Provide the (x, y) coordinate of the cell's center where the given text is located.  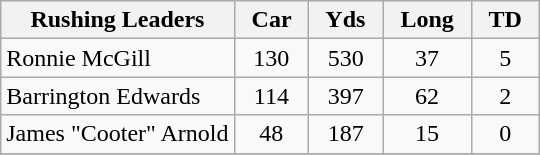
Yds (346, 20)
62 (427, 96)
530 (346, 58)
15 (427, 134)
Ronnie McGill (118, 58)
187 (346, 134)
397 (346, 96)
2 (505, 96)
0 (505, 134)
37 (427, 58)
Barrington Edwards (118, 96)
130 (272, 58)
James "Cooter" Arnold (118, 134)
Car (272, 20)
Rushing Leaders (118, 20)
Long (427, 20)
5 (505, 58)
TD (505, 20)
48 (272, 134)
114 (272, 96)
